Find where the given text appears and provide that cell's center as [X, Y] coordinate. 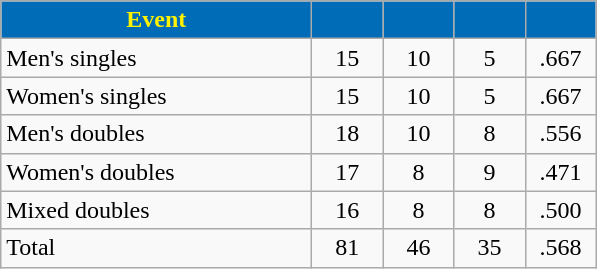
9 [490, 172]
.568 [560, 248]
.556 [560, 134]
35 [490, 248]
Women's singles [156, 96]
Men's doubles [156, 134]
.500 [560, 210]
Women's doubles [156, 172]
Total [156, 248]
17 [348, 172]
Event [156, 20]
Men's singles [156, 58]
Mixed doubles [156, 210]
46 [418, 248]
.471 [560, 172]
16 [348, 210]
81 [348, 248]
18 [348, 134]
